Capture the cell that displays the provided text and extract its [X, Y] central coordinate. 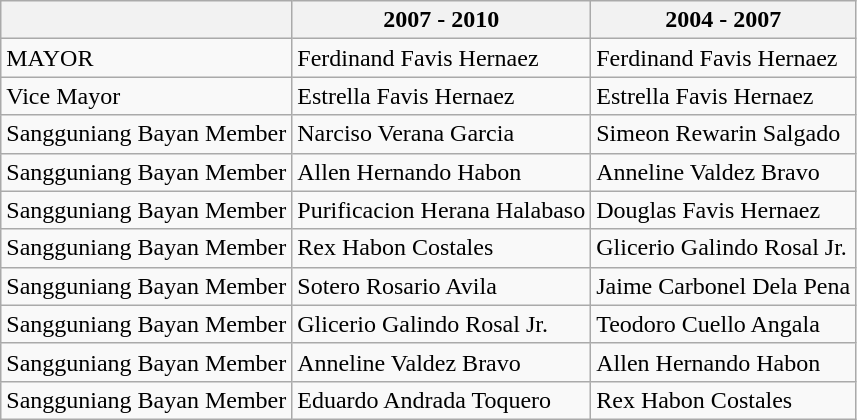
2004 - 2007 [724, 20]
2007 - 2010 [442, 20]
Douglas Favis Hernaez [724, 210]
Vice Mayor [146, 96]
Sotero Rosario Avila [442, 286]
Jaime Carbonel Dela Pena [724, 286]
Purificacion Herana Halabaso [442, 210]
Simeon Rewarin Salgado [724, 134]
Teodoro Cuello Angala [724, 324]
Eduardo Andrada Toquero [442, 400]
MAYOR [146, 58]
Narciso Verana Garcia [442, 134]
